Output the [X, Y] coordinate of the center of the cell containing the given text.  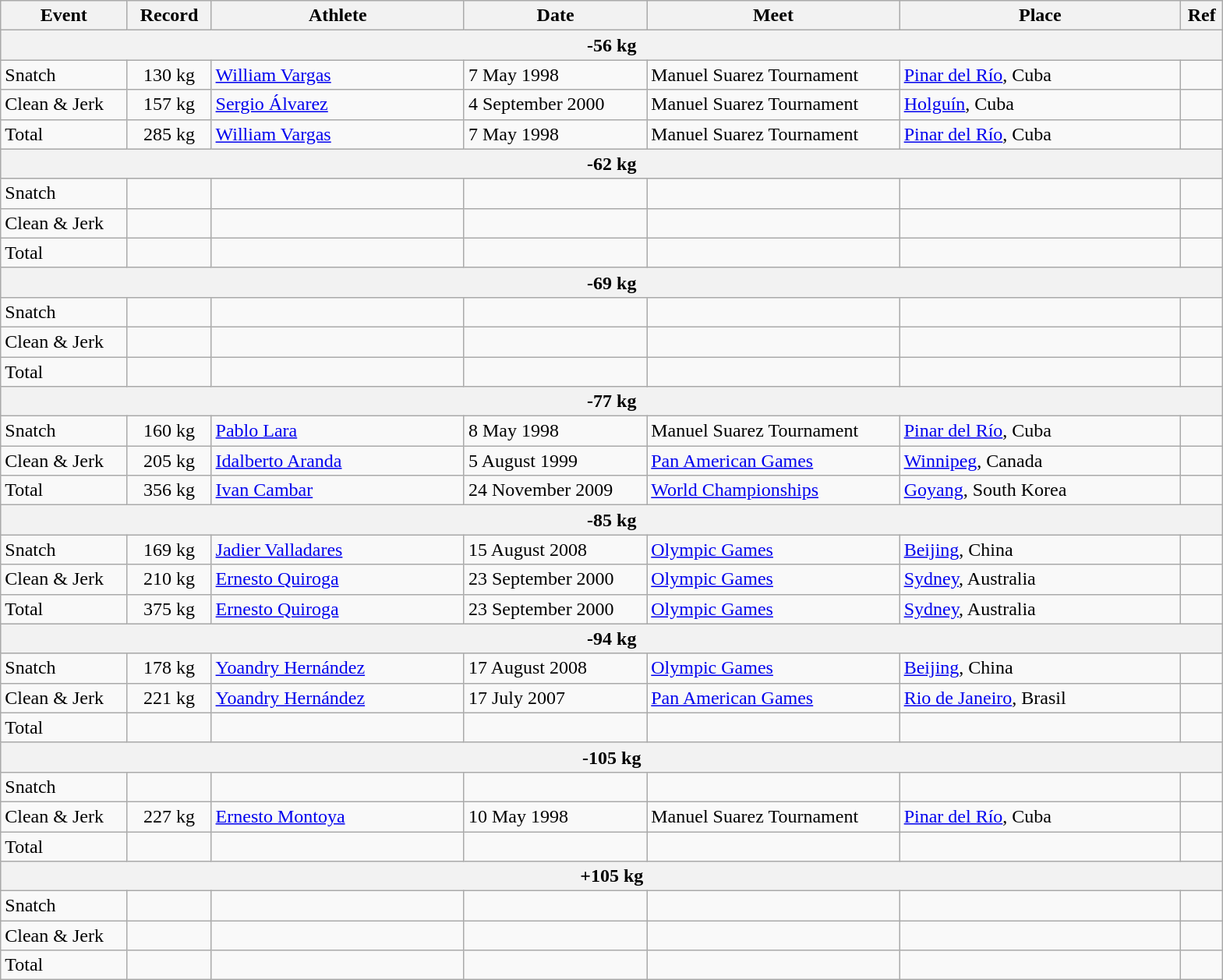
4 September 2000 [555, 104]
205 kg [169, 461]
285 kg [169, 134]
221 kg [169, 698]
-56 kg [612, 45]
+105 kg [612, 876]
Ivan Cambar [338, 490]
Place [1040, 16]
17 August 2008 [555, 668]
8 May 1998 [555, 431]
10 May 1998 [555, 816]
-105 kg [612, 757]
227 kg [169, 816]
130 kg [169, 75]
Record [169, 16]
World Championships [773, 490]
17 July 2007 [555, 698]
Winnipeg, Canada [1040, 461]
210 kg [169, 579]
15 August 2008 [555, 550]
Pablo Lara [338, 431]
-69 kg [612, 282]
5 August 1999 [555, 461]
Athlete [338, 16]
Sergio Álvarez [338, 104]
-85 kg [612, 520]
169 kg [169, 550]
Jadier Valladares [338, 550]
24 November 2009 [555, 490]
-62 kg [612, 164]
Date [555, 16]
Meet [773, 16]
Rio de Janeiro, Brasil [1040, 698]
Ernesto Montoya [338, 816]
160 kg [169, 431]
-94 kg [612, 639]
Event [64, 16]
356 kg [169, 490]
Ref [1202, 16]
375 kg [169, 609]
-77 kg [612, 402]
157 kg [169, 104]
Idalberto Aranda [338, 461]
Holguín, Cuba [1040, 104]
178 kg [169, 668]
Goyang, South Korea [1040, 490]
